Scan for the cell matching the given text and deliver its (X, Y) coordinate at center. 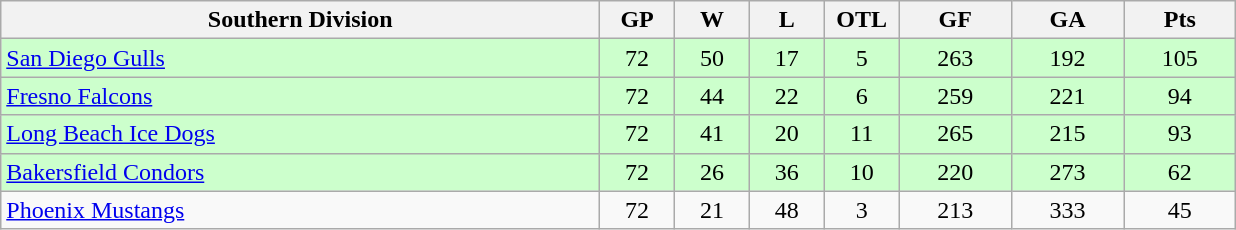
W (712, 20)
94 (1180, 96)
44 (712, 96)
93 (1180, 134)
48 (786, 210)
GP (638, 20)
17 (786, 58)
6 (862, 96)
Fresno Falcons (300, 96)
Long Beach Ice Dogs (300, 134)
Bakersfield Condors (300, 172)
259 (955, 96)
3 (862, 210)
273 (1067, 172)
192 (1067, 58)
62 (1180, 172)
333 (1067, 210)
Phoenix Mustangs (300, 210)
GF (955, 20)
221 (1067, 96)
11 (862, 134)
L (786, 20)
San Diego Gulls (300, 58)
26 (712, 172)
10 (862, 172)
263 (955, 58)
20 (786, 134)
215 (1067, 134)
GA (1067, 20)
213 (955, 210)
45 (1180, 210)
21 (712, 210)
36 (786, 172)
22 (786, 96)
50 (712, 58)
41 (712, 134)
5 (862, 58)
Southern Division (300, 20)
220 (955, 172)
Pts (1180, 20)
OTL (862, 20)
265 (955, 134)
105 (1180, 58)
